Identify which cell holds the provided text, then report its (x, y) central coordinate. 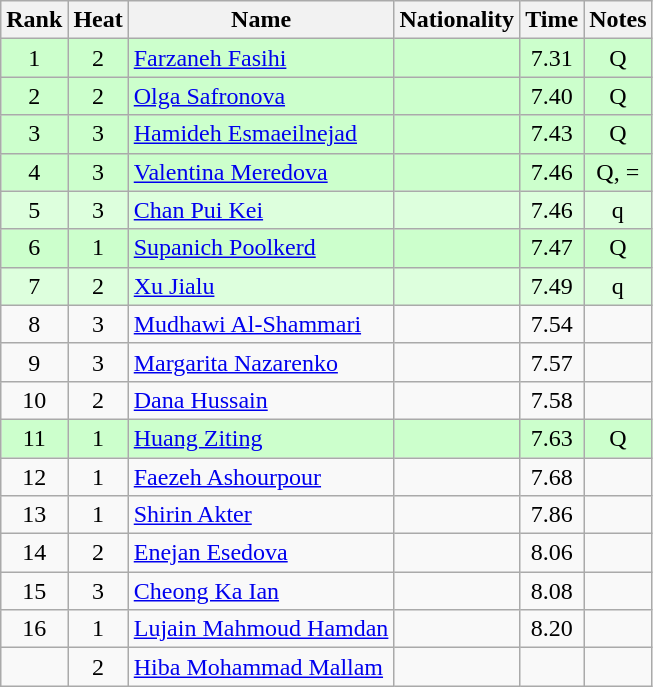
7.40 (552, 96)
Heat (98, 20)
Hiba Mohammad Mallam (261, 667)
7 (34, 286)
15 (34, 591)
Enejan Esedova (261, 553)
Dana Hussain (261, 400)
Cheong Ka Ian (261, 591)
7.63 (552, 438)
10 (34, 400)
7.86 (552, 515)
Shirin Akter (261, 515)
7.43 (552, 134)
6 (34, 248)
Rank (34, 20)
5 (34, 210)
Hamideh Esmaeilnejad (261, 134)
4 (34, 172)
Huang Ziting (261, 438)
Nationality (457, 20)
Supanich Poolkerd (261, 248)
Q, = (618, 172)
14 (34, 553)
8 (34, 324)
9 (34, 362)
Margarita Nazarenko (261, 362)
Chan Pui Kei (261, 210)
7.31 (552, 58)
Valentina Meredova (261, 172)
Xu Jialu (261, 286)
12 (34, 477)
8.20 (552, 629)
Farzaneh Fasihi (261, 58)
Notes (618, 20)
7.54 (552, 324)
8.08 (552, 591)
7.57 (552, 362)
Time (552, 20)
7.68 (552, 477)
Lujain Mahmoud Hamdan (261, 629)
8.06 (552, 553)
7.58 (552, 400)
Olga Safronova (261, 96)
Faezeh Ashourpour (261, 477)
7.47 (552, 248)
Name (261, 20)
16 (34, 629)
11 (34, 438)
Mudhawi Al-Shammari (261, 324)
13 (34, 515)
7.49 (552, 286)
